From the cell containing the given text, extract its center point as [x, y] coordinate. 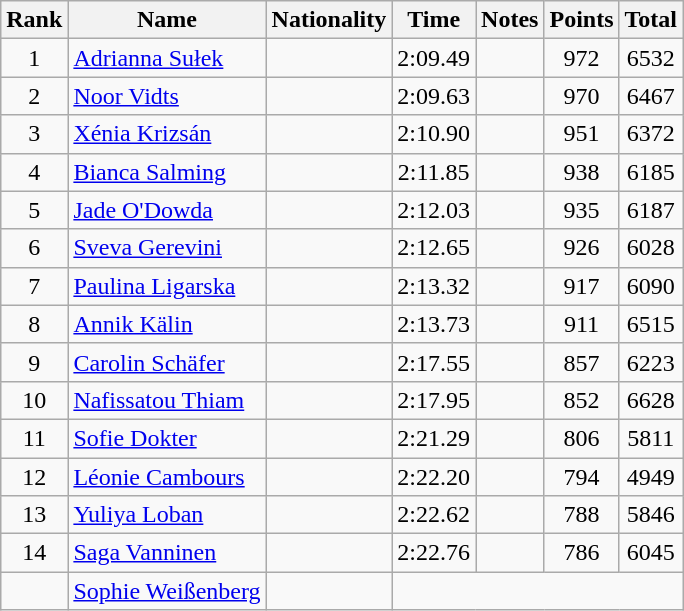
Yuliya Loban [167, 515]
788 [582, 515]
11 [34, 438]
6028 [651, 248]
6185 [651, 172]
857 [582, 362]
935 [582, 210]
2:09.49 [434, 58]
6372 [651, 134]
806 [582, 438]
Carolin Schäfer [167, 362]
917 [582, 286]
972 [582, 58]
951 [582, 134]
Name [167, 20]
Xénia Krizsán [167, 134]
2:11.85 [434, 172]
Annik Kälin [167, 324]
Léonie Cambours [167, 477]
4 [34, 172]
Nationality [329, 20]
2 [34, 96]
Sophie Weißenberg [167, 591]
2:22.76 [434, 553]
Sveva Gerevini [167, 248]
2:12.65 [434, 248]
6045 [651, 553]
6187 [651, 210]
794 [582, 477]
2:13.32 [434, 286]
12 [34, 477]
2:17.95 [434, 400]
911 [582, 324]
938 [582, 172]
Rank [34, 20]
Noor Vidts [167, 96]
Saga Vanninen [167, 553]
Bianca Salming [167, 172]
6 [34, 248]
6628 [651, 400]
2:17.55 [434, 362]
Notes [510, 20]
5 [34, 210]
7 [34, 286]
6467 [651, 96]
Time [434, 20]
2:13.73 [434, 324]
6090 [651, 286]
6532 [651, 58]
852 [582, 400]
2:10.90 [434, 134]
Sofie Dokter [167, 438]
Total [651, 20]
970 [582, 96]
2:22.20 [434, 477]
926 [582, 248]
4949 [651, 477]
6223 [651, 362]
2:12.03 [434, 210]
2:09.63 [434, 96]
8 [34, 324]
Points [582, 20]
Nafissatou Thiam [167, 400]
13 [34, 515]
2:22.62 [434, 515]
Paulina Ligarska [167, 286]
3 [34, 134]
5846 [651, 515]
10 [34, 400]
6515 [651, 324]
Jade O'Dowda [167, 210]
5811 [651, 438]
1 [34, 58]
14 [34, 553]
Adrianna Sułek [167, 58]
2:21.29 [434, 438]
786 [582, 553]
9 [34, 362]
